Return [x, y] of the center of cell containing provided text 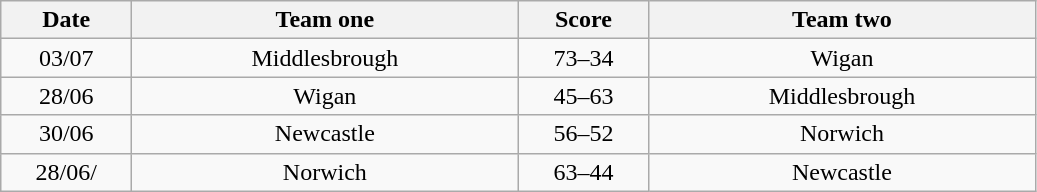
73–34 [584, 58]
28/06/ [66, 172]
Team one [325, 20]
56–52 [584, 134]
Score [584, 20]
Team two [842, 20]
03/07 [66, 58]
Date [66, 20]
30/06 [66, 134]
45–63 [584, 96]
63–44 [584, 172]
28/06 [66, 96]
